Identify which cell holds the provided text, then report its [X, Y] central coordinate. 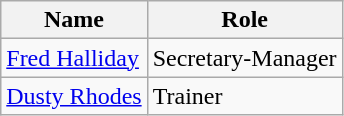
Fred Halliday [74, 58]
Dusty Rhodes [74, 96]
Trainer [244, 96]
Role [244, 20]
Name [74, 20]
Secretary-Manager [244, 58]
